Extract the (X, Y) coordinate from the center of the cell holding the provided text.  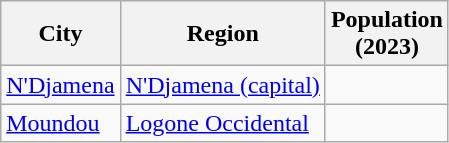
Logone Occidental (222, 123)
Population(2023) (386, 34)
N'Djamena (capital) (222, 85)
Moundou (60, 123)
N'Djamena (60, 85)
City (60, 34)
Region (222, 34)
